Detect which cell encompasses the target text, then output its (X, Y) center coordinate. 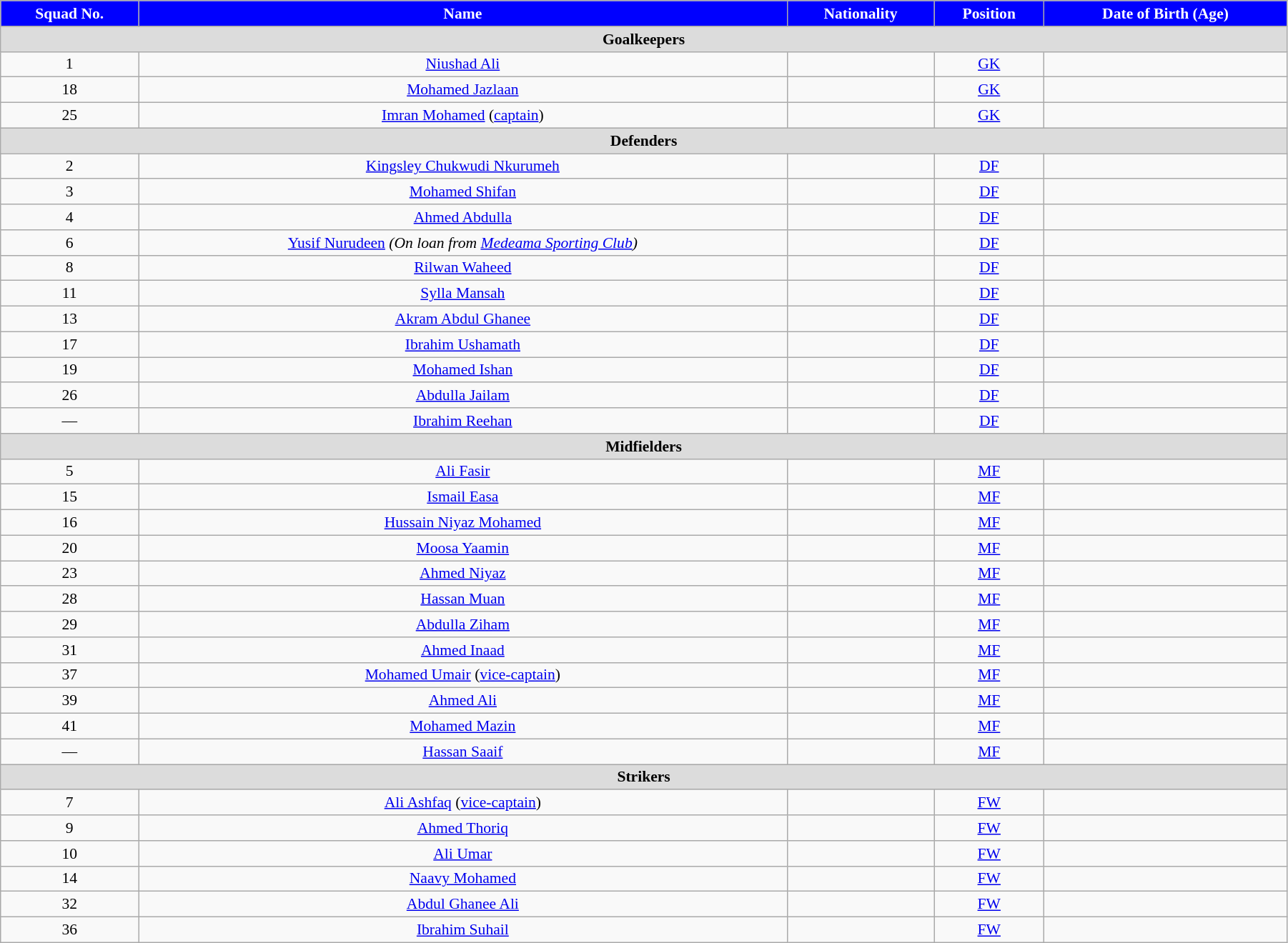
Ahmed Abdulla (463, 217)
20 (70, 548)
Hassan Saaif (463, 752)
10 (70, 854)
Ismail Easa (463, 497)
17 (70, 344)
Hussain Niyaz Mohamed (463, 523)
Date of Birth (Age) (1166, 14)
Ali Ashfaq (vice-captain) (463, 803)
Kingsley Chukwudi Nkurumeh (463, 166)
13 (70, 319)
Position (989, 14)
15 (70, 497)
Strikers (644, 777)
9 (70, 828)
Yusif Nurudeen (On loan from Medeama Sporting Club) (463, 243)
Nationality (861, 14)
Ahmed Inaad (463, 650)
Ibrahim Suhail (463, 930)
Ahmed Thoriq (463, 828)
37 (70, 675)
Niushad Ali (463, 64)
28 (70, 599)
Ahmed Niyaz (463, 574)
Abdul Ghanee Ali (463, 904)
29 (70, 624)
Imran Mohamed (captain) (463, 116)
26 (70, 396)
Midfielders (644, 446)
11 (70, 294)
Hassan Muan (463, 599)
Ahmed Ali (463, 701)
Mohamed Jazlaan (463, 90)
41 (70, 727)
1 (70, 64)
Abdulla Jailam (463, 396)
Ibrahim Ushamath (463, 344)
25 (70, 116)
3 (70, 192)
Mohamed Mazin (463, 727)
Mohamed Shifan (463, 192)
Moosa Yaamin (463, 548)
19 (70, 370)
16 (70, 523)
Mohamed Ishan (463, 370)
Defenders (644, 141)
Ali Fasir (463, 471)
Goalkeepers (644, 39)
Rilwan Waheed (463, 268)
18 (70, 90)
Name (463, 14)
4 (70, 217)
32 (70, 904)
8 (70, 268)
Sylla Mansah (463, 294)
14 (70, 879)
Akram Abdul Ghanee (463, 319)
23 (70, 574)
2 (70, 166)
Squad No. (70, 14)
Naavy Mohamed (463, 879)
Ibrahim Reehan (463, 421)
31 (70, 650)
39 (70, 701)
5 (70, 471)
6 (70, 243)
Abdulla Ziham (463, 624)
7 (70, 803)
36 (70, 930)
Mohamed Umair (vice-captain) (463, 675)
Ali Umar (463, 854)
